Determine the (x, y) coordinate at the center of the cell enclosing the given text.  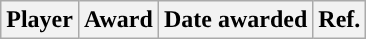
Player (40, 20)
Award (118, 20)
Ref. (340, 20)
Date awarded (235, 20)
